Return the (X, Y) coordinate for the center point of the cell that contains the specified text.  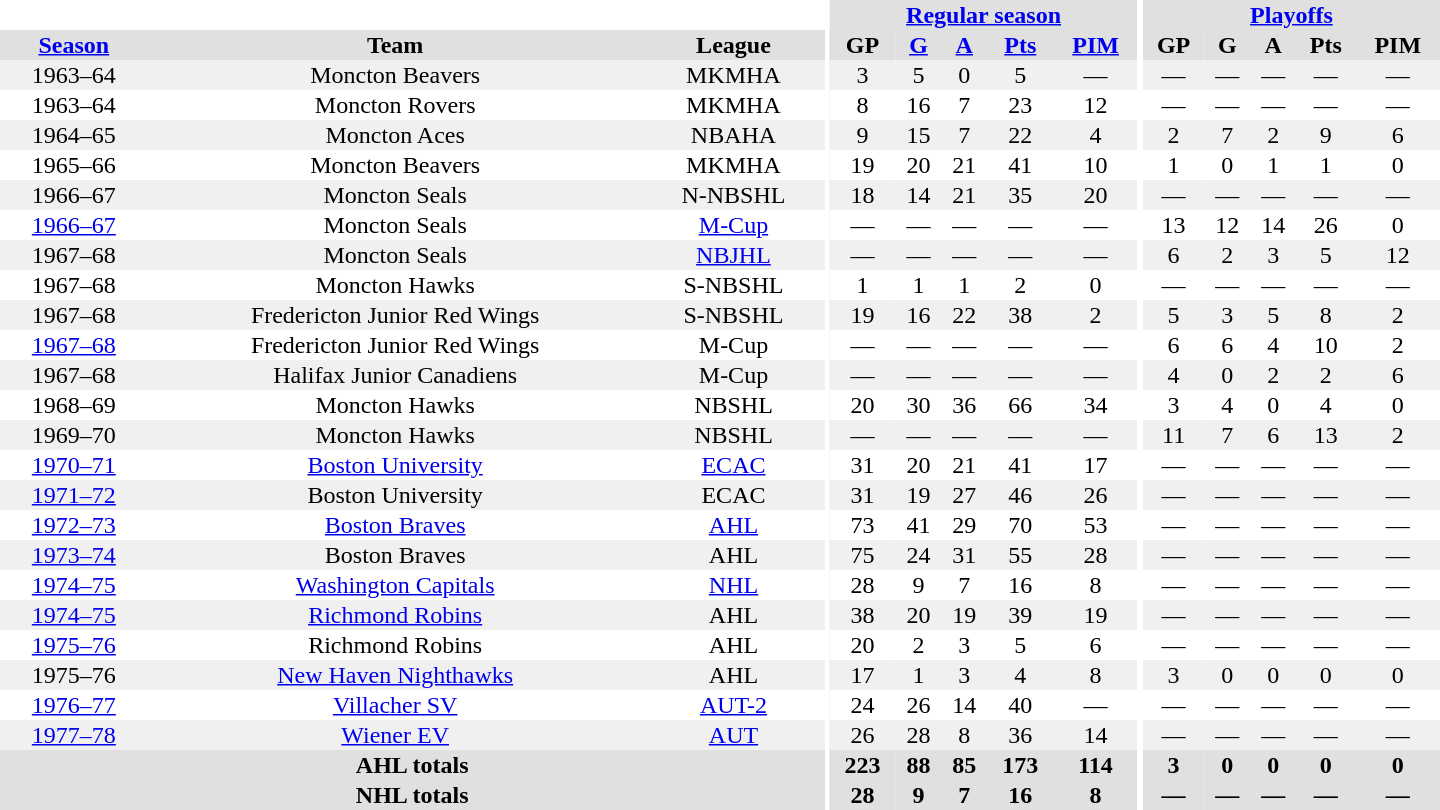
34 (1095, 405)
Playoffs (1292, 15)
NHL totals (412, 795)
27 (964, 495)
75 (862, 555)
223 (862, 765)
88 (919, 765)
Moncton Aces (396, 135)
1977–78 (74, 735)
46 (1020, 495)
18 (862, 195)
55 (1020, 555)
30 (919, 405)
1970–71 (74, 465)
Season (74, 45)
League (734, 45)
53 (1095, 525)
70 (1020, 525)
Moncton Rovers (396, 105)
AUT-2 (734, 705)
AUT (734, 735)
66 (1020, 405)
23 (1020, 105)
N-NBSHL (734, 195)
1972–73 (74, 525)
1976–77 (74, 705)
40 (1020, 705)
Wiener EV (396, 735)
29 (964, 525)
Washington Capitals (396, 585)
114 (1095, 765)
1971–72 (74, 495)
85 (964, 765)
1973–74 (74, 555)
73 (862, 525)
39 (1020, 615)
Regular season (983, 15)
NHL (734, 585)
11 (1174, 435)
New Haven Nighthawks (396, 675)
AHL totals (412, 765)
Halifax Junior Canadiens (396, 375)
173 (1020, 765)
1968–69 (74, 405)
NBJHL (734, 255)
Team (396, 45)
1964–65 (74, 135)
NBAHA (734, 135)
15 (919, 135)
Villacher SV (396, 705)
1965–66 (74, 165)
35 (1020, 195)
1969–70 (74, 435)
